Return [x, y] of the center of cell containing provided text 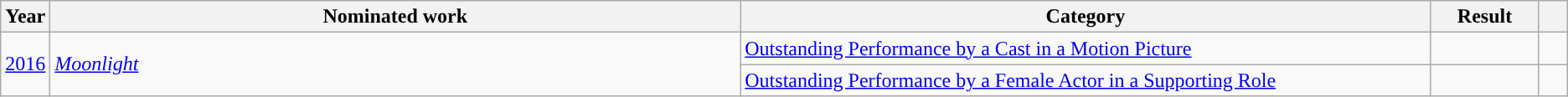
Year [25, 17]
Outstanding Performance by a Cast in a Motion Picture [1086, 48]
Nominated work [395, 17]
Moonlight [395, 64]
Result [1484, 17]
Outstanding Performance by a Female Actor in a Supporting Role [1086, 80]
Category [1086, 17]
2016 [25, 64]
